Detect which cell encompasses the target text, then output its [x, y] center coordinate. 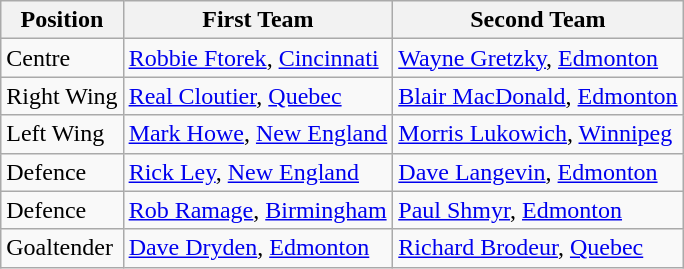
Centre [62, 58]
Wayne Gretzky, Edmonton [538, 58]
Robbie Ftorek, Cincinnati [258, 58]
Paul Shmyr, Edmonton [538, 210]
Richard Brodeur, Quebec [538, 248]
Left Wing [62, 134]
Rob Ramage, Birmingham [258, 210]
Real Cloutier, Quebec [258, 96]
Rick Ley, New England [258, 172]
Morris Lukowich, Winnipeg [538, 134]
Dave Dryden, Edmonton [258, 248]
Blair MacDonald, Edmonton [538, 96]
Position [62, 20]
Goaltender [62, 248]
Mark Howe, New England [258, 134]
Dave Langevin, Edmonton [538, 172]
Second Team [538, 20]
First Team [258, 20]
Right Wing [62, 96]
